Extract the (X, Y) coordinate from the center of the cell holding the provided text.  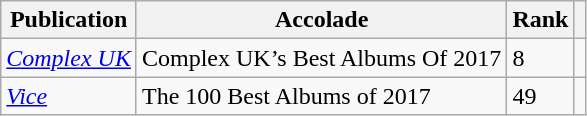
Publication (69, 20)
Complex UK (69, 58)
8 (540, 58)
Accolade (321, 20)
Vice (69, 96)
Rank (540, 20)
Complex UK’s Best Albums Of 2017 (321, 58)
The 100 Best Albums of 2017 (321, 96)
49 (540, 96)
